Search for the cell housing the specified text and yield its (X, Y) center coordinate. 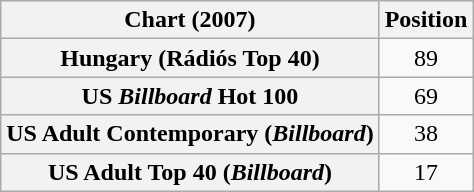
US Billboard Hot 100 (190, 96)
17 (426, 172)
69 (426, 96)
38 (426, 134)
US Adult Contemporary (Billboard) (190, 134)
US Adult Top 40 (Billboard) (190, 172)
Chart (2007) (190, 20)
Hungary (Rádiós Top 40) (190, 58)
Position (426, 20)
89 (426, 58)
